Return the [X, Y] coordinate for the center point of the cell that contains the specified text.  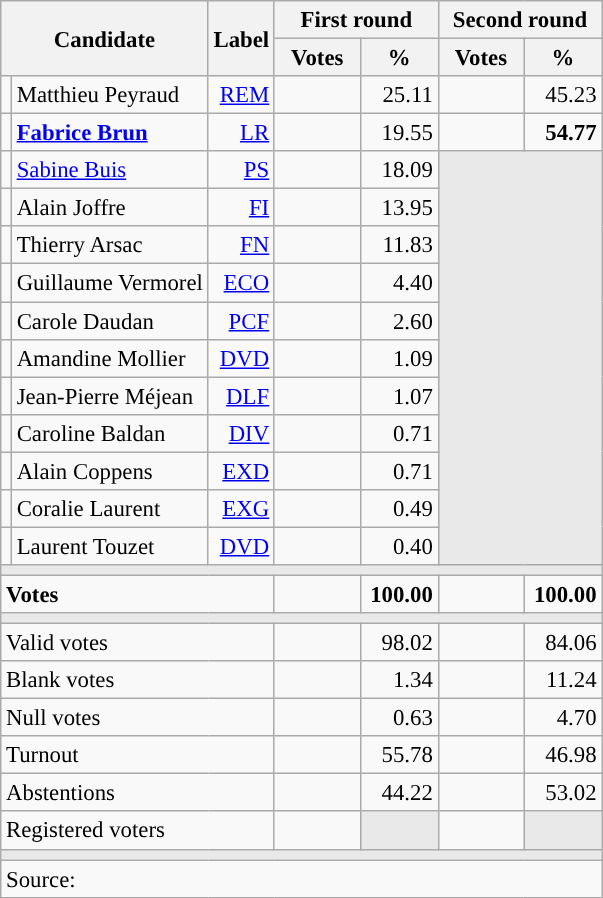
19.55 [399, 133]
11.24 [563, 680]
DLF [241, 396]
Registered voters [138, 831]
PCF [241, 321]
98.02 [399, 643]
FN [241, 245]
46.98 [563, 755]
Source: [302, 879]
Caroline Baldan [110, 433]
13.95 [399, 208]
Alain Joffre [110, 208]
Blank votes [138, 680]
Null votes [138, 718]
4.70 [563, 718]
Matthieu Peyraud [110, 95]
Thierry Arsac [110, 245]
25.11 [399, 95]
Candidate [104, 38]
18.09 [399, 170]
EXG [241, 509]
11.83 [399, 245]
84.06 [563, 643]
Carole Daudan [110, 321]
44.22 [399, 793]
0.49 [399, 509]
1.07 [399, 396]
Label [241, 38]
Fabrice Brun [110, 133]
Second round [520, 20]
Abstentions [138, 793]
Sabine Buis [110, 170]
53.02 [563, 793]
0.40 [399, 546]
PS [241, 170]
1.09 [399, 358]
54.77 [563, 133]
Amandine Mollier [110, 358]
Jean-Pierre Méjean [110, 396]
FI [241, 208]
55.78 [399, 755]
Laurent Touzet [110, 546]
Valid votes [138, 643]
Turnout [138, 755]
Guillaume Vermorel [110, 283]
First round [356, 20]
45.23 [563, 95]
2.60 [399, 321]
1.34 [399, 680]
LR [241, 133]
Alain Coppens [110, 471]
REM [241, 95]
Coralie Laurent [110, 509]
ECO [241, 283]
EXD [241, 471]
DIV [241, 433]
0.63 [399, 718]
4.40 [399, 283]
